Detect which cell encompasses the target text, then output its [X, Y] center coordinate. 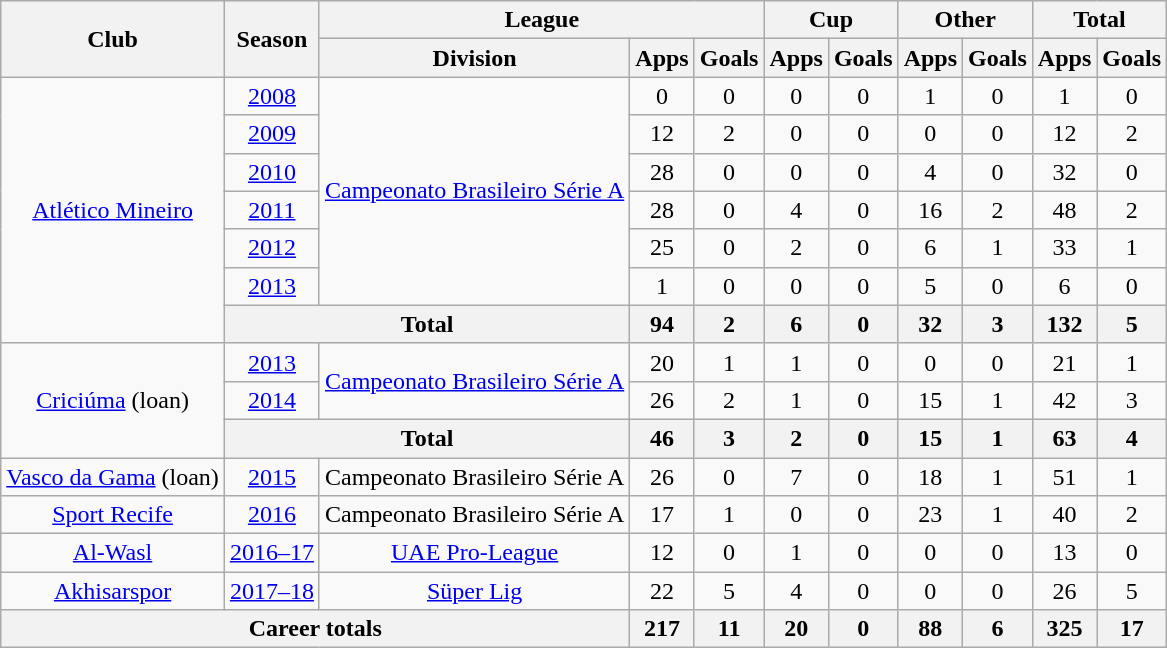
16 [930, 210]
Cup [831, 20]
2011 [272, 210]
Akhisarspor [113, 591]
2012 [272, 248]
94 [662, 324]
Club [113, 39]
23 [930, 515]
132 [1064, 324]
2009 [272, 134]
88 [930, 629]
Al-Wasl [113, 553]
63 [1064, 438]
UAE Pro-League [474, 553]
Season [272, 39]
22 [662, 591]
13 [1064, 553]
Career totals [316, 629]
7 [796, 477]
League [542, 20]
21 [1064, 362]
2010 [272, 172]
Vasco da Gama (loan) [113, 477]
2015 [272, 477]
325 [1064, 629]
48 [1064, 210]
11 [729, 629]
Süper Lig [474, 591]
2017–18 [272, 591]
51 [1064, 477]
Sport Recife [113, 515]
25 [662, 248]
2008 [272, 96]
2016 [272, 515]
217 [662, 629]
Atlético Mineiro [113, 210]
2016–17 [272, 553]
2014 [272, 400]
42 [1064, 400]
33 [1064, 248]
Division [474, 58]
Criciúma (loan) [113, 400]
18 [930, 477]
40 [1064, 515]
46 [662, 438]
Other [965, 20]
